Provide the [x, y] coordinate of the cell's center where the given text is located.  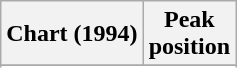
Chart (1994) [72, 34]
Peakposition [189, 34]
